Return (x, y) of the center of cell containing provided text 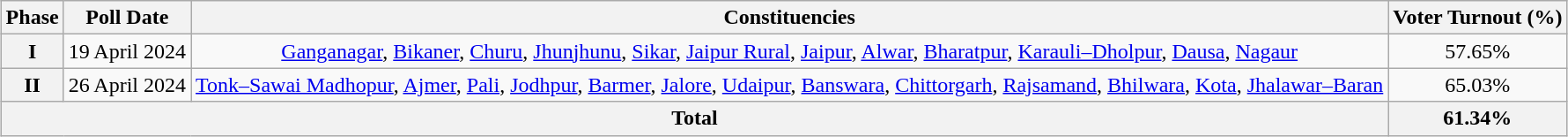
Total (694, 118)
65.03% (1478, 85)
Phase (32, 18)
II (32, 85)
26 April 2024 (127, 85)
Constituencies (789, 18)
57.65% (1478, 51)
Tonk–Sawai Madhopur, Ajmer, Pali, Jodhpur, Barmer, Jalore, Udaipur, Banswara, Chittorgarh, Rajsamand, Bhilwara, Kota, Jhalawar–Baran (789, 85)
Voter Turnout (%) (1478, 18)
Ganganagar, Bikaner, Churu, Jhunjhunu, Sikar, Jaipur Rural, Jaipur, Alwar, Bharatpur, Karauli–Dholpur, Dausa, Nagaur (789, 51)
19 April 2024 (127, 51)
I (32, 51)
61.34% (1478, 118)
Poll Date (127, 18)
